Locate the cell with the specified text and output its (x, y) center coordinate. 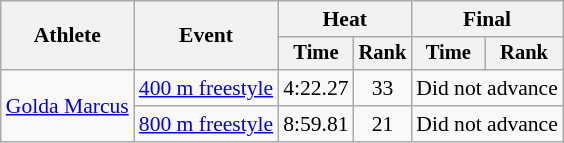
Athlete (68, 36)
Golda Marcus (68, 106)
Heat (344, 19)
8:59.81 (316, 124)
33 (383, 88)
4:22.27 (316, 88)
800 m freestyle (206, 124)
Event (206, 36)
400 m freestyle (206, 88)
Final (487, 19)
21 (383, 124)
